Find where the given text appears and provide that cell's center as [X, Y] coordinate. 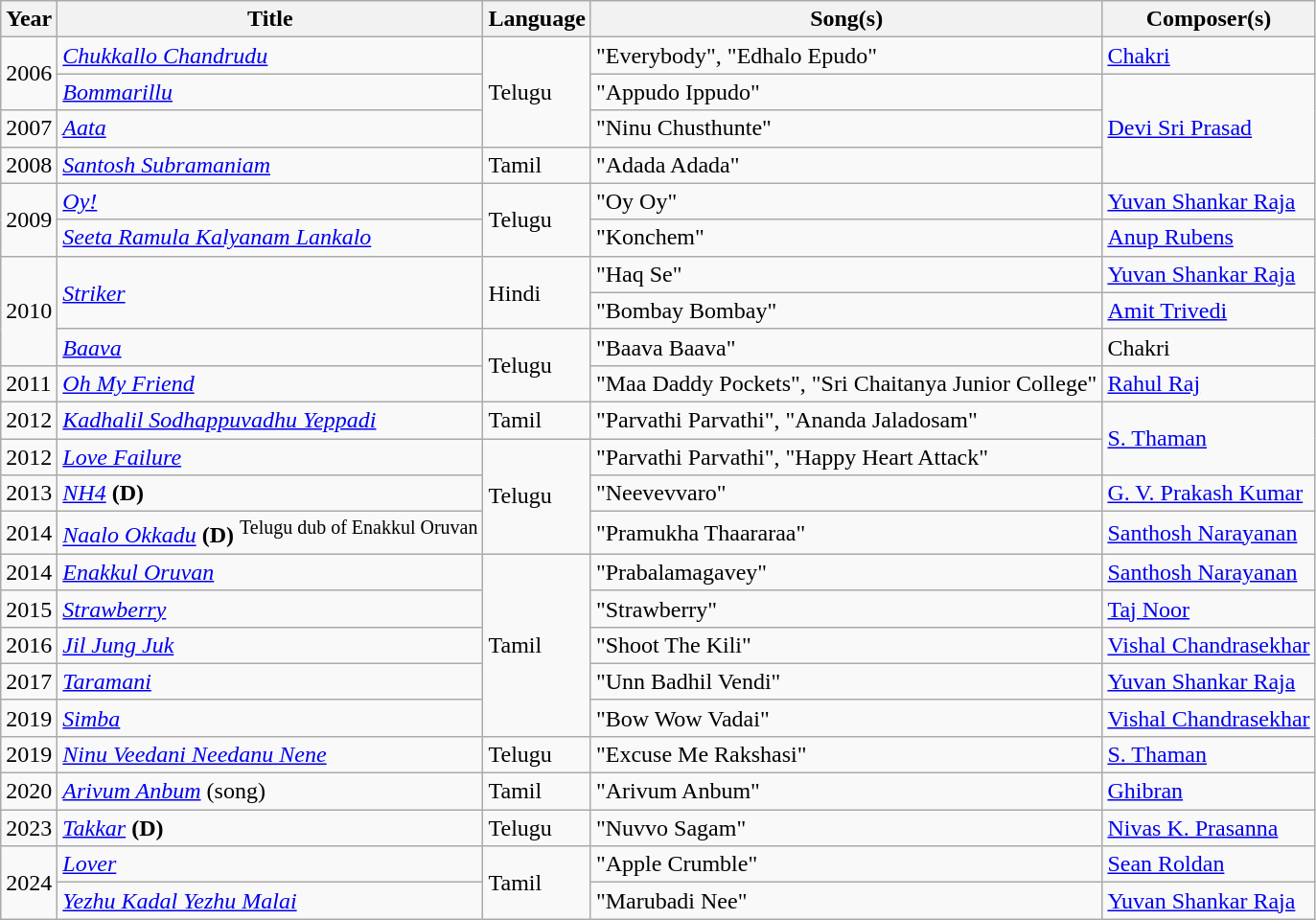
Year [29, 19]
Amit Trivedi [1209, 310]
Title [270, 19]
Devi Sri Prasad [1209, 128]
Love Failure [270, 457]
Sean Roldan [1209, 864]
Yezhu Kadal Yezhu Malai [270, 901]
Bommarillu [270, 92]
Aata [270, 128]
"Arivum Anbum" [846, 792]
2017 [29, 681]
Simba [270, 718]
Strawberry [270, 609]
"Maa Daddy Pockets", "Sri Chaitanya Junior College" [846, 383]
"Bombay Bombay" [846, 310]
"Marubadi Nee" [846, 901]
Arivum Anbum (song) [270, 792]
Jil Jung Juk [270, 645]
Baava [270, 347]
"Everybody", "Edhalo Epudo" [846, 56]
2009 [29, 219]
NH4 (D) [270, 494]
"Bow Wow Vadai" [846, 718]
2011 [29, 383]
G. V. Prakash Kumar [1209, 494]
"Oy Oy" [846, 201]
Enakkul Oruvan [270, 572]
Oh My Friend [270, 383]
"Baava Baava" [846, 347]
2016 [29, 645]
Lover [270, 864]
"Neevevvaro" [846, 494]
"Haq Se" [846, 274]
Chukkallo Chandrudu [270, 56]
Ninu Veedani Needanu Nene [270, 754]
"Apple Crumble" [846, 864]
2024 [29, 883]
"Ninu Chusthunte" [846, 128]
"Konchem" [846, 238]
Composer(s) [1209, 19]
Language [537, 19]
Santosh Subramaniam [270, 165]
Striker [270, 292]
Taj Noor [1209, 609]
"Excuse Me Rakshasi" [846, 754]
Kadhalil Sodhappuvadhu Yeppadi [270, 420]
Song(s) [846, 19]
Oy! [270, 201]
Anup Rubens [1209, 238]
2020 [29, 792]
"Adada Adada" [846, 165]
Rahul Raj [1209, 383]
2006 [29, 74]
"Parvathi Parvathi", "Happy Heart Attack" [846, 457]
Ghibran [1209, 792]
"Prabalamagavey" [846, 572]
"Pramukha Thaararaa" [846, 533]
Seeta Ramula Kalyanam Lankalo [270, 238]
Naalo Okkadu (D) Telugu dub of Enakkul Oruvan [270, 533]
"Nuvvo Sagam" [846, 828]
"Strawberry" [846, 609]
Nivas K. Prasanna [1209, 828]
2010 [29, 310]
2023 [29, 828]
2013 [29, 494]
Takkar (D) [270, 828]
2015 [29, 609]
"Appudo Ippudo" [846, 92]
"Parvathi Parvathi", "Ananda Jaladosam" [846, 420]
2008 [29, 165]
Hindi [537, 292]
"Shoot The Kili" [846, 645]
"Unn Badhil Vendi" [846, 681]
2007 [29, 128]
Taramani [270, 681]
